Search for the cell housing the specified text and yield its [x, y] center coordinate. 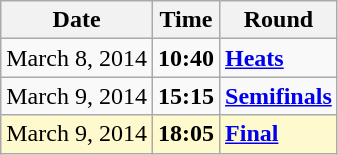
18:05 [186, 134]
Heats [279, 58]
10:40 [186, 58]
Date [77, 20]
15:15 [186, 96]
March 8, 2014 [77, 58]
Semifinals [279, 96]
Round [279, 20]
Time [186, 20]
Final [279, 134]
